Output the (x, y) coordinate of the center of the cell containing the given text.  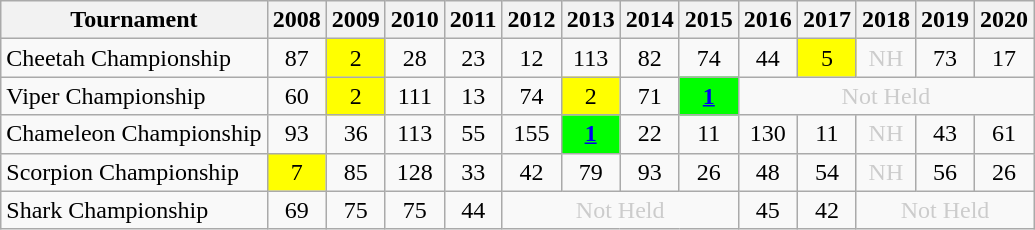
2008 (296, 20)
55 (473, 134)
2015 (708, 20)
79 (590, 172)
2020 (1004, 20)
2012 (532, 20)
17 (1004, 58)
56 (944, 172)
69 (296, 210)
60 (296, 96)
Viper Championship (134, 96)
111 (414, 96)
22 (650, 134)
2016 (768, 20)
Tournament (134, 20)
33 (473, 172)
73 (944, 58)
43 (944, 134)
85 (356, 172)
Scorpion Championship (134, 172)
87 (296, 58)
2010 (414, 20)
36 (356, 134)
12 (532, 58)
2014 (650, 20)
7 (296, 172)
Cheetah Championship (134, 58)
23 (473, 58)
2013 (590, 20)
128 (414, 172)
2018 (886, 20)
Shark Championship (134, 210)
28 (414, 58)
71 (650, 96)
2011 (473, 20)
5 (826, 58)
13 (473, 96)
48 (768, 172)
2017 (826, 20)
82 (650, 58)
61 (1004, 134)
2009 (356, 20)
155 (532, 134)
2019 (944, 20)
45 (768, 210)
130 (768, 134)
Chameleon Championship (134, 134)
54 (826, 172)
